Detect which cell encompasses the target text, then output its [X, Y] center coordinate. 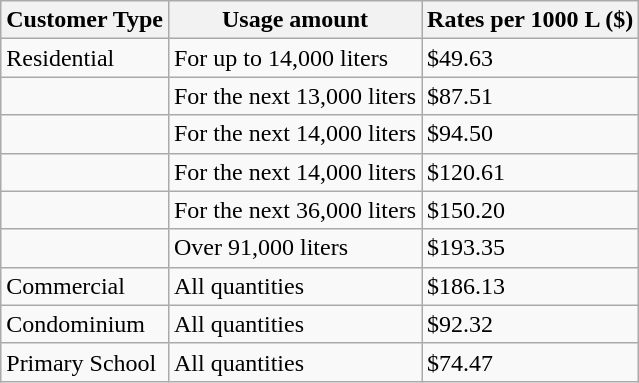
For up to 14,000 liters [294, 58]
Primary School [85, 362]
$193.35 [530, 248]
Commercial [85, 286]
Rates per 1000 L ($) [530, 20]
Residential [85, 58]
For the next 13,000 liters [294, 96]
$49.63 [530, 58]
$87.51 [530, 96]
Usage amount [294, 20]
Over 91,000 liters [294, 248]
$74.47 [530, 362]
$94.50 [530, 134]
Condominium [85, 324]
$120.61 [530, 172]
Customer Type [85, 20]
$92.32 [530, 324]
For the next 36,000 liters [294, 210]
$186.13 [530, 286]
$150.20 [530, 210]
